Output the (X, Y) coordinate of the center of the cell containing the given text.  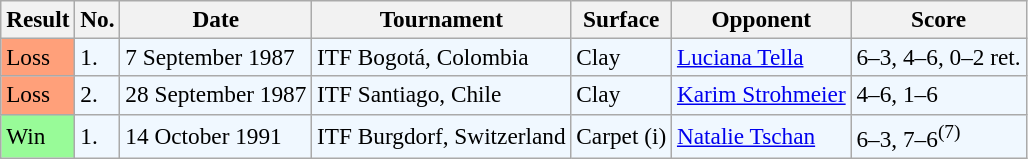
Date (216, 19)
7 September 1987 (216, 57)
No. (98, 19)
Natalie Tschan (762, 136)
Tournament (442, 19)
28 September 1987 (216, 95)
Opponent (762, 19)
14 October 1991 (216, 136)
Luciana Tella (762, 57)
6–3, 4–6, 0–2 ret. (938, 57)
ITF Santiago, Chile (442, 95)
Score (938, 19)
2. (98, 95)
6–3, 7–6(7) (938, 136)
Win (38, 136)
Result (38, 19)
ITF Burgdorf, Switzerland (442, 136)
4–6, 1–6 (938, 95)
ITF Bogotá, Colombia (442, 57)
Surface (622, 19)
Carpet (i) (622, 136)
Karim Strohmeier (762, 95)
